Output the (x, y) coordinate of the center of the cell containing the given text.  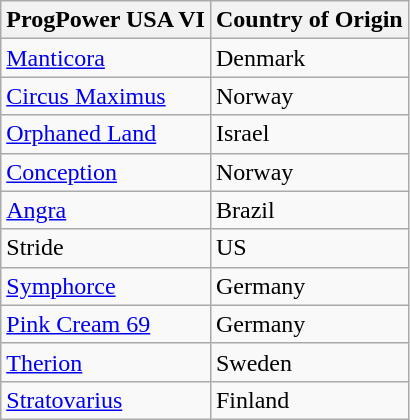
Finland (309, 400)
Denmark (309, 58)
Circus Maximus (106, 96)
Brazil (309, 210)
ProgPower USA VI (106, 20)
Manticora (106, 58)
Angra (106, 210)
Country of Origin (309, 20)
Stride (106, 248)
Conception (106, 172)
US (309, 248)
Pink Cream 69 (106, 324)
Sweden (309, 362)
Orphaned Land (106, 134)
Therion (106, 362)
Symphorce (106, 286)
Israel (309, 134)
Stratovarius (106, 400)
